Return the (X, Y) coordinate for the center point of the cell that contains the specified text.  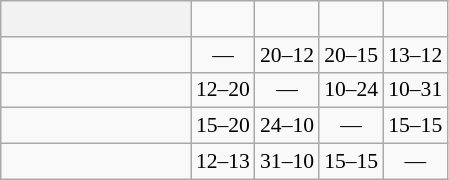
13–12 (415, 55)
12–20 (223, 90)
24–10 (287, 126)
20–12 (287, 55)
12–13 (223, 162)
15–20 (223, 126)
20–15 (351, 55)
10–24 (351, 90)
31–10 (287, 162)
10–31 (415, 90)
